For the text-containing cell, return its midpoint in [X, Y] coordinate format. 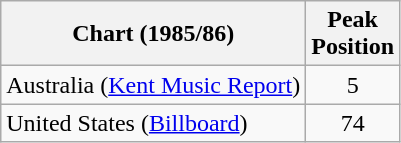
PeakPosition [353, 34]
74 [353, 123]
United States (Billboard) [154, 123]
Australia (Kent Music Report) [154, 85]
5 [353, 85]
Chart (1985/86) [154, 34]
